Search for the cell housing the specified text and yield its (x, y) center coordinate. 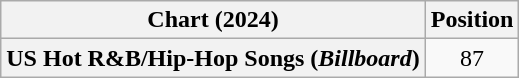
87 (472, 58)
Position (472, 20)
Chart (2024) (213, 20)
US Hot R&B/Hip-Hop Songs (Billboard) (213, 58)
